From the cell containing the given text, extract its center point as [x, y] coordinate. 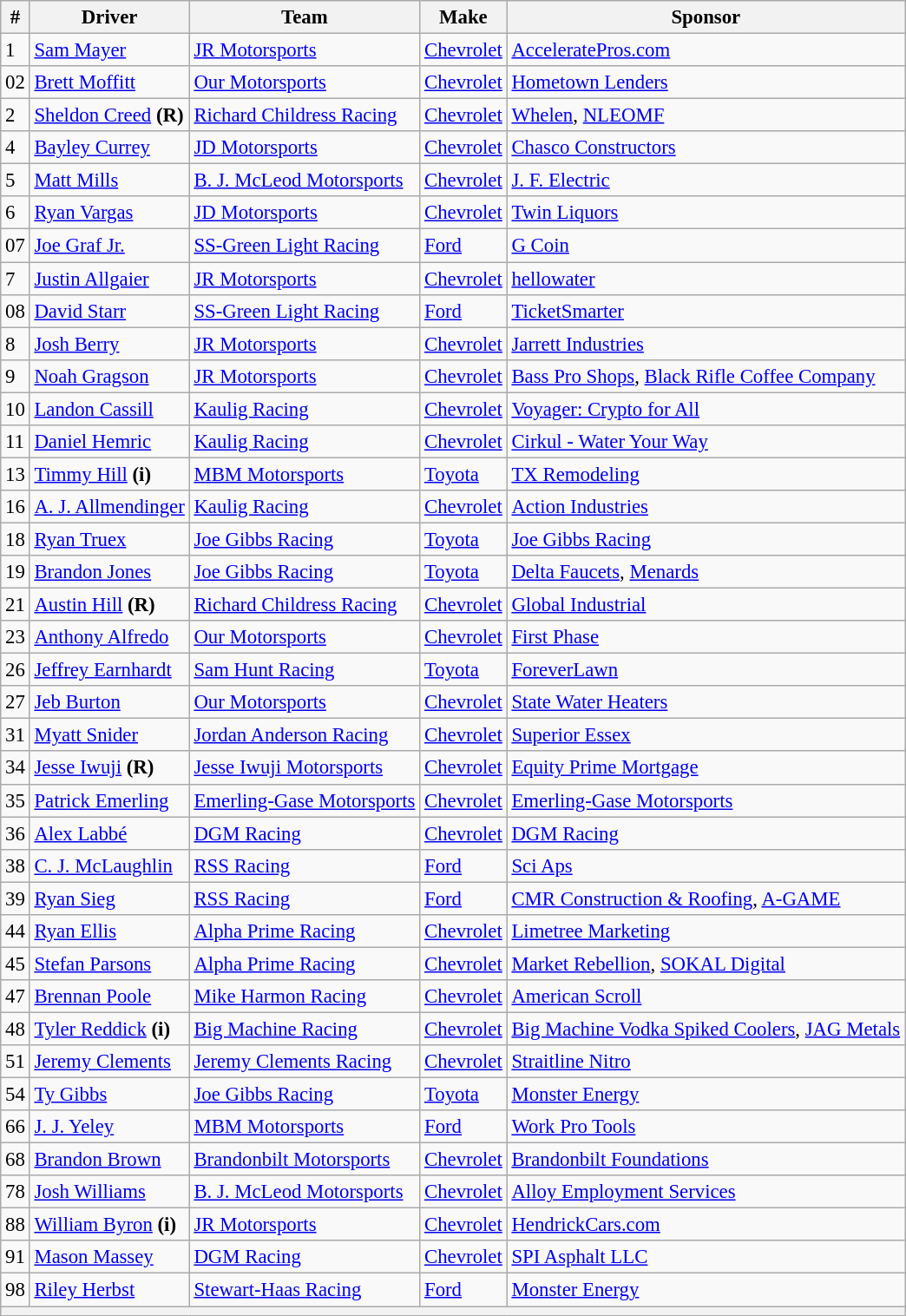
Ryan Truex [109, 539]
Justin Allgaier [109, 279]
Brennan Poole [109, 997]
Brandonbilt Foundations [706, 1160]
48 [16, 1029]
Sam Hunt Racing [305, 670]
A. J. Allmendinger [109, 507]
Sponsor [706, 17]
11 [16, 442]
Ryan Ellis [109, 931]
51 [16, 1062]
Ryan Sieg [109, 898]
Noah Gragson [109, 376]
SPI Asphalt LLC [706, 1258]
7 [16, 279]
Josh Williams [109, 1192]
Tyler Reddick (i) [109, 1029]
Stewart-Haas Racing [305, 1290]
HendrickCars.com [706, 1225]
# [16, 17]
Patrick Emerling [109, 800]
Jesse Iwuji Motorsports [305, 768]
TX Remodeling [706, 474]
91 [16, 1258]
Brandon Brown [109, 1160]
Big Machine Vodka Spiked Coolers, JAG Metals [706, 1029]
Alloy Employment Services [706, 1192]
Jeb Burton [109, 702]
American Scroll [706, 997]
10 [16, 409]
Jeremy Clements [109, 1062]
Global Industrial [706, 605]
19 [16, 572]
Team [305, 17]
21 [16, 605]
Ty Gibbs [109, 1095]
Make [463, 17]
31 [16, 735]
ForeverLawn [706, 670]
Bayley Currey [109, 148]
TicketSmarter [706, 311]
1 [16, 50]
Delta Faucets, Menards [706, 572]
Sci Aps [706, 865]
36 [16, 833]
54 [16, 1095]
G Coin [706, 246]
18 [16, 539]
Matt Mills [109, 181]
Market Rebellion, SOKAL Digital [706, 964]
William Byron (i) [109, 1225]
78 [16, 1192]
13 [16, 474]
5 [16, 181]
Timmy Hill (i) [109, 474]
Straitline Nitro [706, 1062]
Whelen, NLEOMF [706, 115]
Driver [109, 17]
68 [16, 1160]
Joe Graf Jr. [109, 246]
Jordan Anderson Racing [305, 735]
Voyager: Crypto for All [706, 409]
Chasco Constructors [706, 148]
AcceleratePros.com [706, 50]
07 [16, 246]
Limetree Marketing [706, 931]
Sam Mayer [109, 50]
26 [16, 670]
Equity Prime Mortgage [706, 768]
45 [16, 964]
Jesse Iwuji (R) [109, 768]
Ryan Vargas [109, 213]
First Phase [706, 637]
8 [16, 344]
Daniel Hemric [109, 442]
66 [16, 1127]
Brett Moffitt [109, 82]
Austin Hill (R) [109, 605]
98 [16, 1290]
Jarrett Industries [706, 344]
9 [16, 376]
27 [16, 702]
16 [16, 507]
Myatt Snider [109, 735]
39 [16, 898]
hellowater [706, 279]
4 [16, 148]
David Starr [109, 311]
Landon Cassill [109, 409]
Action Industries [706, 507]
Big Machine Racing [305, 1029]
Jeremy Clements Racing [305, 1062]
34 [16, 768]
J. J. Yeley [109, 1127]
6 [16, 213]
23 [16, 637]
Sheldon Creed (R) [109, 115]
Alex Labbé [109, 833]
Riley Herbst [109, 1290]
State Water Heaters [706, 702]
Stefan Parsons [109, 964]
38 [16, 865]
C. J. McLaughlin [109, 865]
CMR Construction & Roofing, A-GAME [706, 898]
Cirkul - Water Your Way [706, 442]
47 [16, 997]
Mike Harmon Racing [305, 997]
35 [16, 800]
2 [16, 115]
88 [16, 1225]
02 [16, 82]
Jeffrey Earnhardt [109, 670]
Work Pro Tools [706, 1127]
Twin Liquors [706, 213]
Brandonbilt Motorsports [305, 1160]
Bass Pro Shops, Black Rifle Coffee Company [706, 376]
Mason Massey [109, 1258]
44 [16, 931]
J. F. Electric [706, 181]
Brandon Jones [109, 572]
Superior Essex [706, 735]
Josh Berry [109, 344]
08 [16, 311]
Anthony Alfredo [109, 637]
Hometown Lenders [706, 82]
